Extract the (x, y) coordinate from the center of the cell holding the provided text.  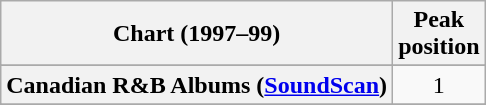
1 (439, 85)
Canadian R&B Albums (SoundScan) (197, 85)
Peakposition (439, 34)
Chart (1997–99) (197, 34)
